Extract the [X, Y] coordinate from the center of the cell holding the provided text.  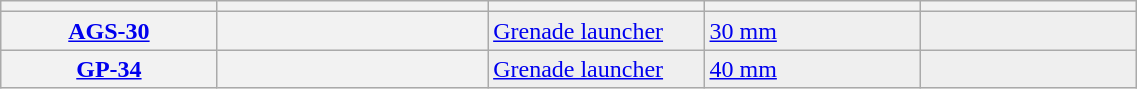
AGS-30 [109, 31]
30 mm [812, 31]
GP-34 [109, 69]
40 mm [812, 69]
